Search for the cell housing the specified text and yield its (x, y) center coordinate. 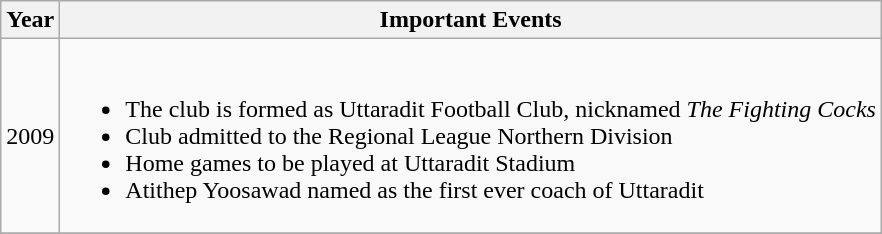
Year (30, 20)
2009 (30, 136)
Important Events (471, 20)
